Output the (x, y) coordinate of the center of the cell containing the given text.  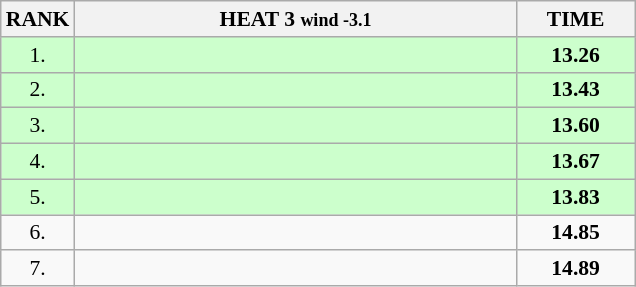
14.85 (576, 233)
13.60 (576, 126)
3. (38, 126)
5. (38, 197)
4. (38, 162)
13.43 (576, 90)
HEAT 3 wind -3.1 (295, 19)
2. (38, 90)
13.83 (576, 197)
6. (38, 233)
TIME (576, 19)
13.67 (576, 162)
14.89 (576, 269)
7. (38, 269)
1. (38, 55)
13.26 (576, 55)
RANK (38, 19)
